Pinpoint the cell where the given text exists, returning its [x, y] midpoint coordinate. 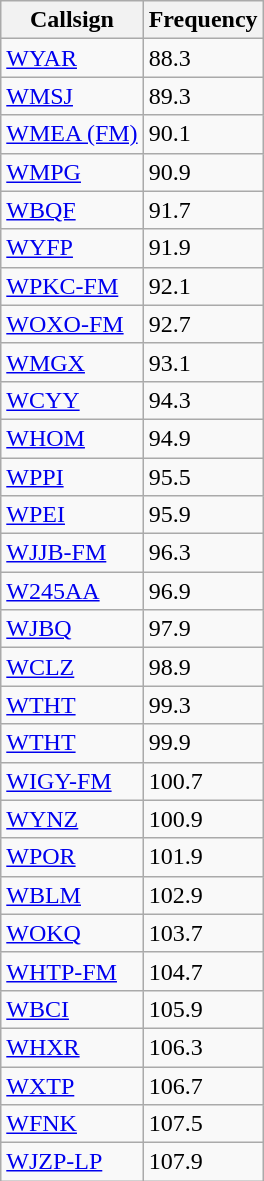
WOXO-FM [72, 324]
89.3 [203, 96]
91.7 [203, 210]
98.9 [203, 667]
94.3 [203, 400]
90.1 [203, 134]
W245AA [72, 591]
WCYY [72, 400]
WPPI [72, 477]
WPKC-FM [72, 286]
WMPG [72, 172]
102.9 [203, 895]
WMSJ [72, 96]
WYNZ [72, 819]
WFNK [72, 1124]
WJJB-FM [72, 553]
Frequency [203, 20]
99.3 [203, 705]
WCLZ [72, 667]
WXTP [72, 1085]
106.3 [203, 1047]
100.7 [203, 781]
WYAR [72, 58]
88.3 [203, 58]
Callsign [72, 20]
WPEI [72, 515]
WJBQ [72, 629]
96.9 [203, 591]
WBQF [72, 210]
96.3 [203, 553]
WMEA (FM) [72, 134]
95.9 [203, 515]
WBLM [72, 895]
100.9 [203, 819]
105.9 [203, 1009]
107.9 [203, 1162]
106.7 [203, 1085]
WOKQ [72, 933]
WHXR [72, 1047]
WBCI [72, 1009]
97.9 [203, 629]
91.9 [203, 248]
WJZP-LP [72, 1162]
92.7 [203, 324]
94.9 [203, 438]
WIGY-FM [72, 781]
107.5 [203, 1124]
95.5 [203, 477]
93.1 [203, 362]
WPOR [72, 857]
WYFP [72, 248]
104.7 [203, 971]
WMGX [72, 362]
90.9 [203, 172]
92.1 [203, 286]
WHOM [72, 438]
101.9 [203, 857]
103.7 [203, 933]
WHTP-FM [72, 971]
99.9 [203, 743]
